Determine the (X, Y) coordinate at the center of the cell enclosing the given text.  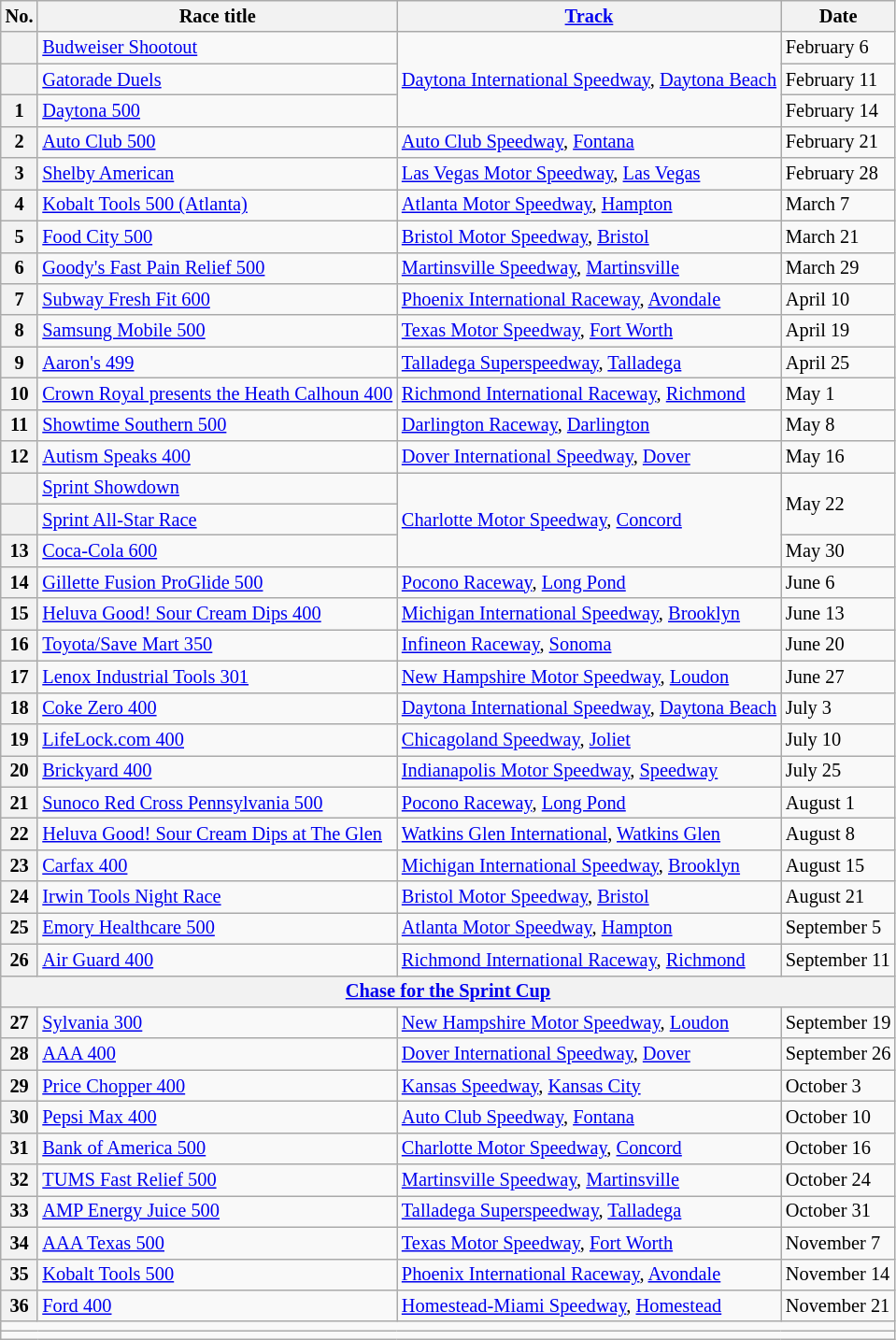
Emory Healthcare 500 (217, 928)
Lenox Industrial Tools 301 (217, 677)
16 (20, 645)
February 21 (838, 142)
February 14 (838, 110)
June 13 (838, 614)
Sunoco Red Cross Pennsylvania 500 (217, 803)
TUMS Fast Relief 500 (217, 1180)
5 (20, 236)
Sylvania 300 (217, 1022)
31 (20, 1148)
Brickyard 400 (217, 771)
June 20 (838, 645)
Homestead-Miami Speedway, Homestead (589, 1305)
September 5 (838, 928)
August 1 (838, 803)
November 14 (838, 1275)
February 6 (838, 48)
February 28 (838, 174)
August 21 (838, 897)
May 22 (838, 503)
15 (20, 614)
Kobalt Tools 500 (Atlanta) (217, 205)
24 (20, 897)
Aaron's 499 (217, 363)
Samsung Mobile 500 (217, 331)
27 (20, 1022)
November 21 (838, 1305)
Showtime Southern 500 (217, 425)
Darlington Raceway, Darlington (589, 425)
29 (20, 1086)
Track (589, 16)
March 7 (838, 205)
Gatorade Duels (217, 79)
13 (20, 550)
Irwin Tools Night Race (217, 897)
25 (20, 928)
34 (20, 1243)
Infineon Raceway, Sonoma (589, 645)
Watkins Glen International, Watkins Glen (589, 834)
Bank of America 500 (217, 1148)
Air Guard 400 (217, 960)
20 (20, 771)
17 (20, 677)
Date (838, 16)
30 (20, 1117)
September 19 (838, 1022)
Shelby American (217, 174)
11 (20, 425)
October 10 (838, 1117)
4 (20, 205)
Ford 400 (217, 1305)
Auto Club 500 (217, 142)
April 10 (838, 299)
Race title (217, 16)
May 8 (838, 425)
LifeLock.com 400 (217, 739)
19 (20, 739)
August 8 (838, 834)
Autism Speaks 400 (217, 457)
Food City 500 (217, 236)
22 (20, 834)
2 (20, 142)
May 1 (838, 393)
36 (20, 1305)
AAA Texas 500 (217, 1243)
Heluva Good! Sour Cream Dips at The Glen (217, 834)
July 25 (838, 771)
Chicagoland Speedway, Joliet (589, 739)
May 30 (838, 550)
10 (20, 393)
July 10 (838, 739)
9 (20, 363)
35 (20, 1275)
Coca-Cola 600 (217, 550)
June 6 (838, 582)
Budweiser Shootout (217, 48)
18 (20, 708)
Kobalt Tools 500 (217, 1275)
Kansas Speedway, Kansas City (589, 1086)
AMP Energy Juice 500 (217, 1211)
October 31 (838, 1211)
October 3 (838, 1086)
26 (20, 960)
March 21 (838, 236)
June 27 (838, 677)
Coke Zero 400 (217, 708)
33 (20, 1211)
November 7 (838, 1243)
23 (20, 865)
1 (20, 110)
21 (20, 803)
October 24 (838, 1180)
3 (20, 174)
Crown Royal presents the Heath Calhoun 400 (217, 393)
October 16 (838, 1148)
6 (20, 268)
Heluva Good! Sour Cream Dips 400 (217, 614)
Chase for the Sprint Cup (448, 991)
Carfax 400 (217, 865)
Sprint All-Star Race (217, 520)
March 29 (838, 268)
September 26 (838, 1054)
Daytona 500 (217, 110)
September 11 (838, 960)
Price Chopper 400 (217, 1086)
AAA 400 (217, 1054)
May 16 (838, 457)
Indianapolis Motor Speedway, Speedway (589, 771)
July 3 (838, 708)
April 25 (838, 363)
8 (20, 331)
No. (20, 16)
14 (20, 582)
7 (20, 299)
Pepsi Max 400 (217, 1117)
August 15 (838, 865)
Subway Fresh Fit 600 (217, 299)
Goody's Fast Pain Relief 500 (217, 268)
Las Vegas Motor Speedway, Las Vegas (589, 174)
28 (20, 1054)
Gillette Fusion ProGlide 500 (217, 582)
Sprint Showdown (217, 488)
April 19 (838, 331)
32 (20, 1180)
February 11 (838, 79)
Toyota/Save Mart 350 (217, 645)
12 (20, 457)
